Pinpoint the cell where the given text exists, returning its [X, Y] midpoint coordinate. 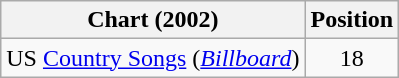
Position [352, 20]
Chart (2002) [153, 20]
US Country Songs (Billboard) [153, 58]
18 [352, 58]
